Return the (X, Y) coordinate for the center point of the cell that contains the specified text.  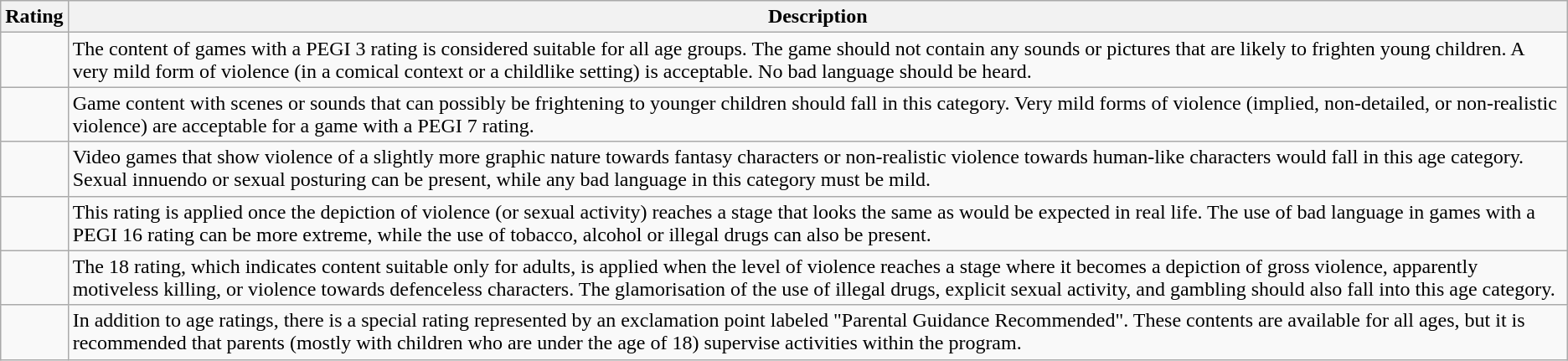
Description (818, 17)
Rating (34, 17)
